Identify which cell holds the provided text, then report its [x, y] central coordinate. 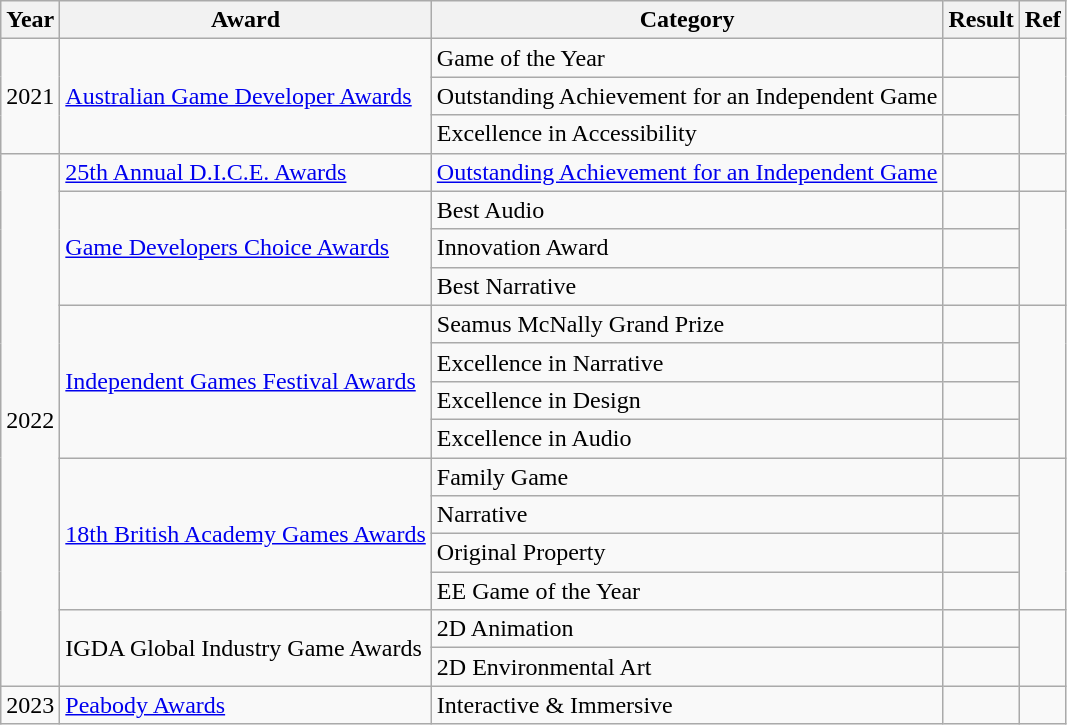
2023 [30, 705]
Family Game [687, 477]
2021 [30, 96]
Best Narrative [687, 286]
Original Property [687, 553]
Category [687, 20]
Result [981, 20]
Ref [1042, 20]
Best Audio [687, 210]
Excellence in Narrative [687, 362]
25th Annual D.I.C.E. Awards [246, 172]
Seamus McNally Grand Prize [687, 324]
IGDA Global Industry Game Awards [246, 648]
2D Animation [687, 629]
Narrative [687, 515]
2022 [30, 420]
EE Game of the Year [687, 591]
Game Developers Choice Awards [246, 248]
Game of the Year [687, 58]
Award [246, 20]
Innovation Award [687, 248]
Australian Game Developer Awards [246, 96]
Peabody Awards [246, 705]
2D Environmental Art [687, 667]
Independent Games Festival Awards [246, 381]
Excellence in Audio [687, 438]
Excellence in Accessibility [687, 134]
18th British Academy Games Awards [246, 534]
Excellence in Design [687, 400]
Year [30, 20]
Interactive & Immersive [687, 705]
